Extract the [x, y] coordinate from the center of the cell holding the provided text.  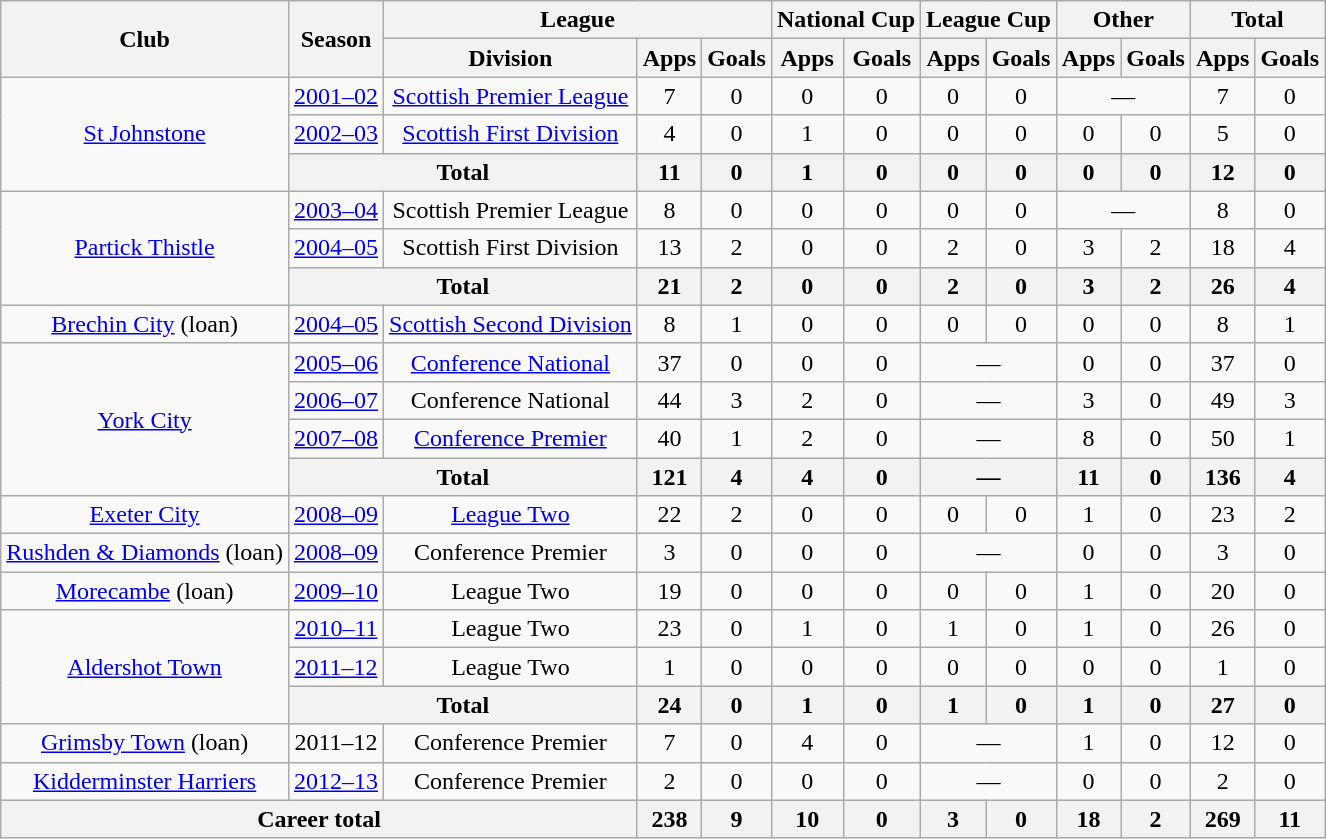
9 [737, 819]
136 [1222, 477]
Division [511, 58]
Scottish Second Division [511, 324]
Brechin City (loan) [145, 324]
League Cup [989, 20]
21 [669, 286]
2009–10 [336, 591]
2005–06 [336, 362]
40 [669, 438]
Morecambe (loan) [145, 591]
13 [669, 248]
Exeter City [145, 515]
2002–03 [336, 134]
2003–04 [336, 210]
Rushden & Diamonds (loan) [145, 553]
238 [669, 819]
National Cup [846, 20]
44 [669, 400]
2007–08 [336, 438]
2010–11 [336, 629]
2012–13 [336, 781]
22 [669, 515]
Season [336, 39]
St Johnstone [145, 134]
50 [1222, 438]
269 [1222, 819]
49 [1222, 400]
Grimsby Town (loan) [145, 743]
24 [669, 705]
Other [1123, 20]
Club [145, 39]
10 [807, 819]
2006–07 [336, 400]
27 [1222, 705]
Kidderminster Harriers [145, 781]
Partick Thistle [145, 248]
Aldershot Town [145, 667]
19 [669, 591]
League [578, 20]
5 [1222, 134]
York City [145, 419]
121 [669, 477]
2001–02 [336, 96]
Career total [319, 819]
20 [1222, 591]
